Scan for the cell matching the given text and deliver its (X, Y) coordinate at center. 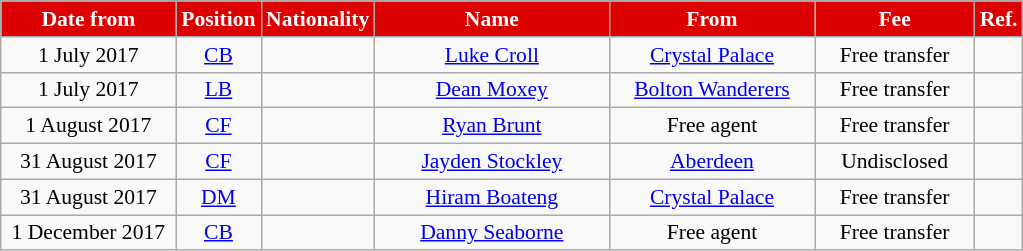
Aberdeen (712, 162)
LB (218, 90)
Fee (895, 19)
Ryan Brunt (492, 126)
Ref. (999, 19)
1 August 2017 (88, 126)
Date from (88, 19)
1 December 2017 (88, 233)
Jayden Stockley (492, 162)
Position (218, 19)
Name (492, 19)
DM (218, 197)
Hiram Boateng (492, 197)
From (712, 19)
Undisclosed (895, 162)
Bolton Wanderers (712, 90)
Dean Moxey (492, 90)
Nationality (318, 19)
Danny Seaborne (492, 233)
Luke Croll (492, 55)
